Identify which cell holds the provided text, then report its (X, Y) central coordinate. 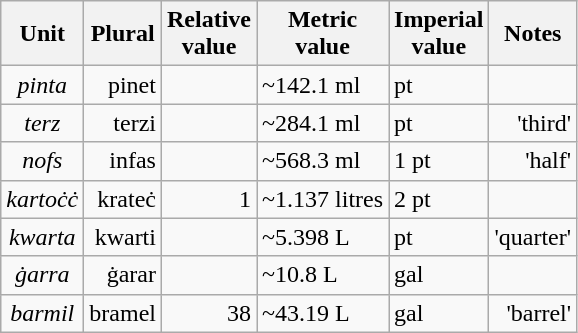
2 pt (439, 199)
~284.1 ml (323, 123)
terz (42, 123)
38 (208, 313)
'quarter' (533, 237)
kwarti (123, 237)
terzi (123, 123)
krateċ (123, 199)
~43.19 L (323, 313)
'half' (533, 161)
Notes (533, 34)
bramel (123, 313)
~1.137 litres (323, 199)
infas (123, 161)
nofs (42, 161)
~5.398 L (323, 237)
'barrel' (533, 313)
~142.1 ml (323, 85)
Relativevalue (208, 34)
Unit (42, 34)
pinta (42, 85)
kwarta (42, 237)
~568.3 ml (323, 161)
1 (208, 199)
1 pt (439, 161)
barmil (42, 313)
ġarra (42, 275)
Metricvalue (323, 34)
ġarar (123, 275)
'third' (533, 123)
Plural (123, 34)
Imperialvalue (439, 34)
~10.8 L (323, 275)
kartoċċ (42, 199)
pinet (123, 85)
